Capture the cell that displays the provided text and extract its [x, y] central coordinate. 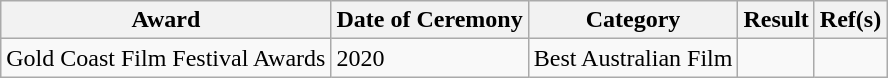
Category [633, 20]
Date of Ceremony [430, 20]
Gold Coast Film Festival Awards [166, 58]
Award [166, 20]
Best Australian Film [633, 58]
2020 [430, 58]
Ref(s) [850, 20]
Result [776, 20]
